Search for the cell housing the specified text and yield its [X, Y] center coordinate. 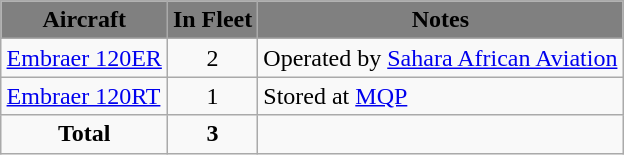
3 [212, 134]
Stored at MQP [440, 96]
1 [212, 96]
Aircraft [84, 20]
Operated by Sahara African Aviation [440, 58]
In Fleet [212, 20]
Total [84, 134]
Embraer 120RT [84, 96]
2 [212, 58]
Notes [440, 20]
Embraer 120ER [84, 58]
